Provide the [x, y] coordinate of the cell's center where the given text is located.  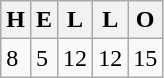
15 [146, 58]
8 [16, 58]
H [16, 20]
E [44, 20]
5 [44, 58]
O [146, 20]
